From the cell containing the given text, extract its center point as (x, y) coordinate. 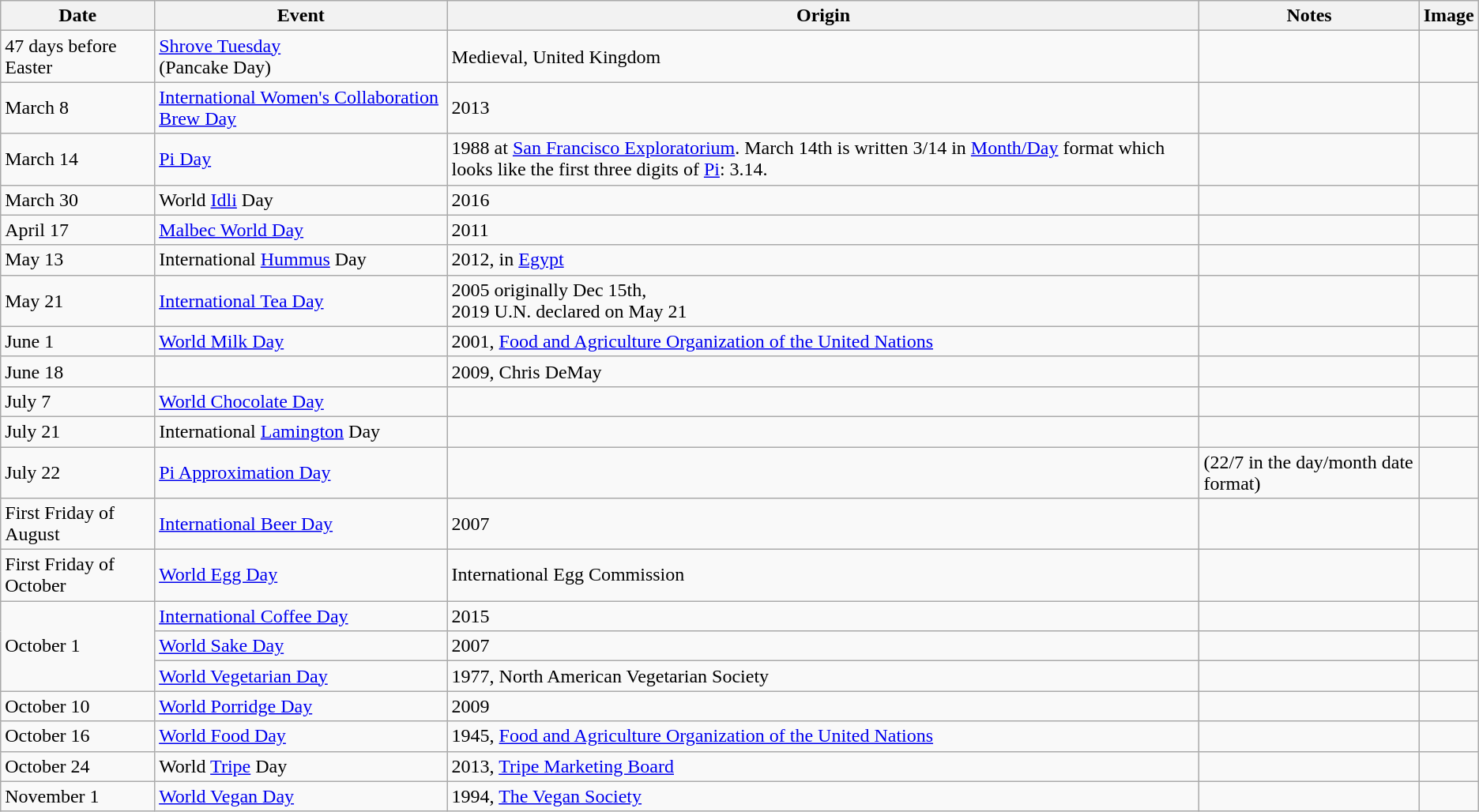
1994, The Vegan Society (823, 796)
International Beer Day (301, 524)
47 days before Easter (77, 57)
First Friday of August (77, 524)
2005 originally Dec 15th,2019 U.N. declared on May 21 (823, 300)
International Coffee Day (301, 616)
2013, Tripe Marketing Board (823, 766)
International Women's Collaboration Brew Day (301, 107)
World Milk Day (301, 341)
World Chocolate Day (301, 401)
2001, Food and Agriculture Organization of the United Nations (823, 341)
November 1 (77, 796)
Date (77, 16)
May 21 (77, 300)
May 13 (77, 260)
Pi Day (301, 160)
October 1 (77, 646)
Medieval, United Kingdom (823, 57)
March 30 (77, 200)
International Lamington Day (301, 431)
2013 (823, 107)
Event (301, 16)
July 7 (77, 401)
World Tripe Day (301, 766)
March 8 (77, 107)
2015 (823, 616)
World Vegan Day (301, 796)
World Porridge Day (301, 706)
2016 (823, 200)
October 24 (77, 766)
1945, Food and Agriculture Organization of the United Nations (823, 736)
Origin (823, 16)
World Idli Day (301, 200)
June 18 (77, 371)
July 22 (77, 472)
1977, North American Vegetarian Society (823, 676)
Notes (1309, 16)
World Egg Day (301, 575)
April 17 (77, 230)
Image (1449, 16)
Pi Approximation Day (301, 472)
First Friday of October (77, 575)
International Hummus Day (301, 260)
2011 (823, 230)
2012, in Egypt (823, 260)
1988 at San Francisco Exploratorium. March 14th is written 3/14 in Month/Day format which looks like the first three digits of Pi: 3.14. (823, 160)
International Tea Day (301, 300)
October 16 (77, 736)
Malbec World Day (301, 230)
International Egg Commission (823, 575)
June 1 (77, 341)
July 21 (77, 431)
2009 (823, 706)
World Sake Day (301, 646)
March 14 (77, 160)
October 10 (77, 706)
World Food Day (301, 736)
Shrove Tuesday (Pancake Day) (301, 57)
World Vegetarian Day (301, 676)
2009, Chris DeMay (823, 371)
(22/7 in the day/month date format) (1309, 472)
